Provide the (x, y) coordinate of the cell's center where the given text is located.  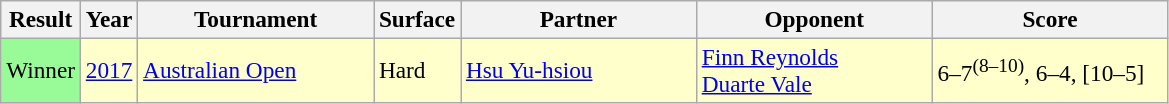
Tournament (256, 19)
Opponent (814, 19)
6–7(8–10), 6–4, [10–5] (1050, 70)
Year (108, 19)
2017 (108, 70)
Hsu Yu-hsiou (579, 70)
Result (41, 19)
Winner (41, 70)
Australian Open (256, 70)
Score (1050, 19)
Surface (418, 19)
Partner (579, 19)
Hard (418, 70)
Finn Reynolds Duarte Vale (814, 70)
